Output the [X, Y] coordinate of the center of the cell containing the given text.  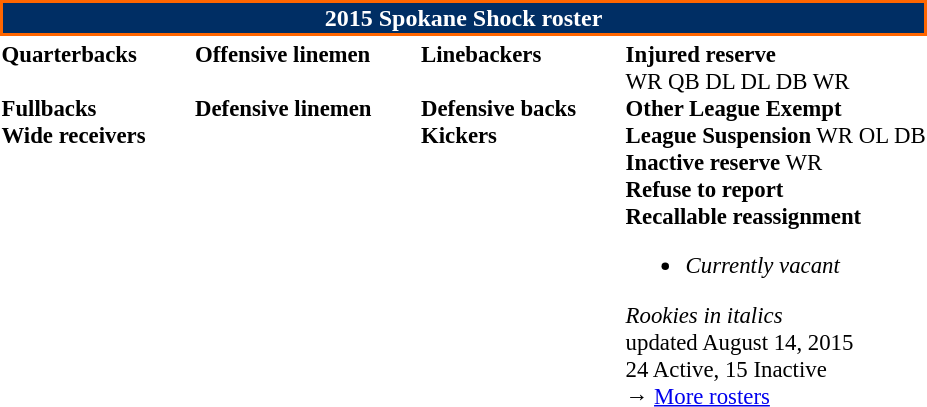
2015 Spokane Shock roster [464, 18]
